Locate the cell with the specified text and output its [X, Y] center coordinate. 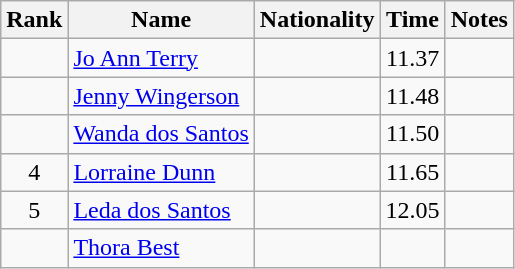
Wanda dos Santos [161, 134]
Name [161, 20]
Nationality [317, 20]
Time [412, 20]
Rank [34, 20]
Jo Ann Terry [161, 58]
Notes [479, 20]
11.50 [412, 134]
11.65 [412, 172]
5 [34, 210]
12.05 [412, 210]
11.48 [412, 96]
Thora Best [161, 248]
Leda dos Santos [161, 210]
4 [34, 172]
11.37 [412, 58]
Lorraine Dunn [161, 172]
Jenny Wingerson [161, 96]
